Search for the cell housing the specified text and yield its [X, Y] center coordinate. 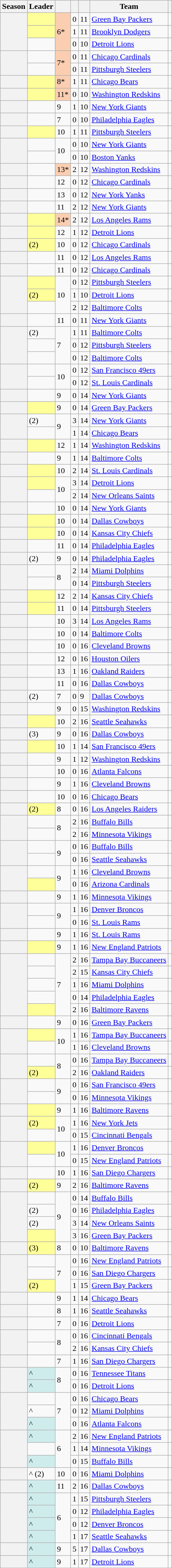
Houston Oilers [129, 659]
Boston Yanks [129, 157]
Team [129, 7]
New York Jets [129, 1123]
11* [63, 94]
^ (2) [41, 1474]
8* [63, 82]
Brooklyn Dodgers [129, 32]
Tennessee Titans [129, 1374]
Los Angeles Raiders [129, 809]
5 [75, 1549]
13* [63, 170]
14* [63, 220]
Arizona Cardinals [129, 884]
Season [14, 7]
6* [63, 32]
New York Yanks [129, 195]
7* [63, 63]
Leader [41, 7]
